From the cell containing the given text, extract its center point as (x, y) coordinate. 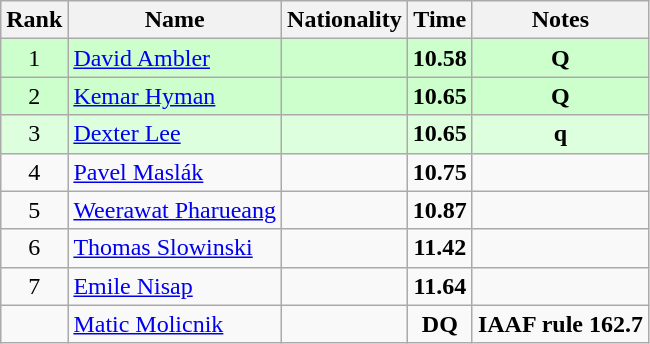
7 (34, 286)
3 (34, 134)
1 (34, 58)
11.64 (440, 286)
IAAF rule 162.7 (560, 324)
Nationality (345, 20)
Name (175, 20)
Emile Nisap (175, 286)
6 (34, 248)
Pavel Maslák (175, 172)
Thomas Slowinski (175, 248)
Weerawat Pharueang (175, 210)
2 (34, 96)
Matic Molicnik (175, 324)
4 (34, 172)
10.75 (440, 172)
q (560, 134)
5 (34, 210)
Dexter Lee (175, 134)
Time (440, 20)
Kemar Hyman (175, 96)
10.87 (440, 210)
11.42 (440, 248)
Rank (34, 20)
David Ambler (175, 58)
Notes (560, 20)
10.58 (440, 58)
DQ (440, 324)
